Detect which cell encompasses the target text, then output its [x, y] center coordinate. 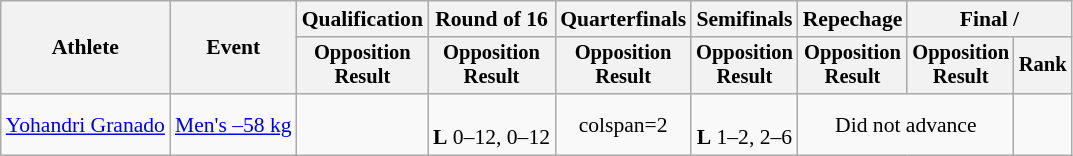
Round of 16 [492, 19]
Final / [989, 19]
Repechage [853, 19]
L 0–12, 0–12 [492, 124]
Rank [1043, 66]
Quarterfinals [623, 19]
colspan=2 [623, 124]
Athlete [86, 48]
Qualification [362, 19]
Did not advance [906, 124]
Men's –58 kg [234, 124]
L 1–2, 2–6 [744, 124]
Semifinals [744, 19]
Yohandri Granado [86, 124]
Event [234, 48]
